Find where the given text appears and provide that cell's center as (X, Y) coordinate. 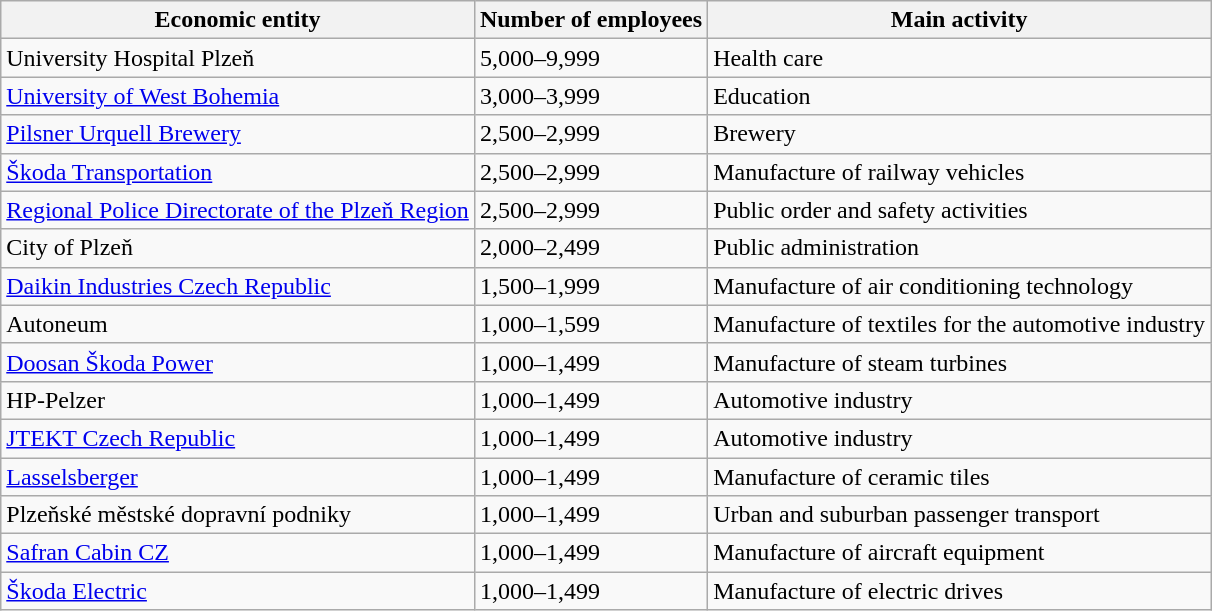
Economic entity (238, 20)
Public administration (960, 248)
University Hospital Plzeň (238, 58)
Autoneum (238, 324)
Urban and suburban passenger transport (960, 515)
Manufacture of air conditioning technology (960, 286)
Doosan Škoda Power (238, 362)
Manufacture of aircraft equipment (960, 553)
Manufacture of textiles for the automotive industry (960, 324)
Public order and safety activities (960, 210)
Daikin Industries Czech Republic (238, 286)
5,000–9,999 (590, 58)
HP-Pelzer (238, 400)
Manufacture of ceramic tiles (960, 477)
Lasselsberger (238, 477)
Main activity (960, 20)
Manufacture of electric drives (960, 591)
2,000–2,499 (590, 248)
University of West Bohemia (238, 96)
Health care (960, 58)
1,000–1,599 (590, 324)
Pilsner Urquell Brewery (238, 134)
Škoda Transportation (238, 172)
Manufacture of steam turbines (960, 362)
Škoda Electric (238, 591)
Plzeňské městské dopravní podniky (238, 515)
City of Plzeň (238, 248)
1,500–1,999 (590, 286)
Number of employees (590, 20)
Manufacture of railway vehicles (960, 172)
Regional Police Directorate of the Plzeň Region (238, 210)
3,000–3,999 (590, 96)
Brewery (960, 134)
Education (960, 96)
Safran Cabin CZ (238, 553)
JTEKT Czech Republic (238, 438)
